Capture the cell that displays the provided text and extract its (X, Y) central coordinate. 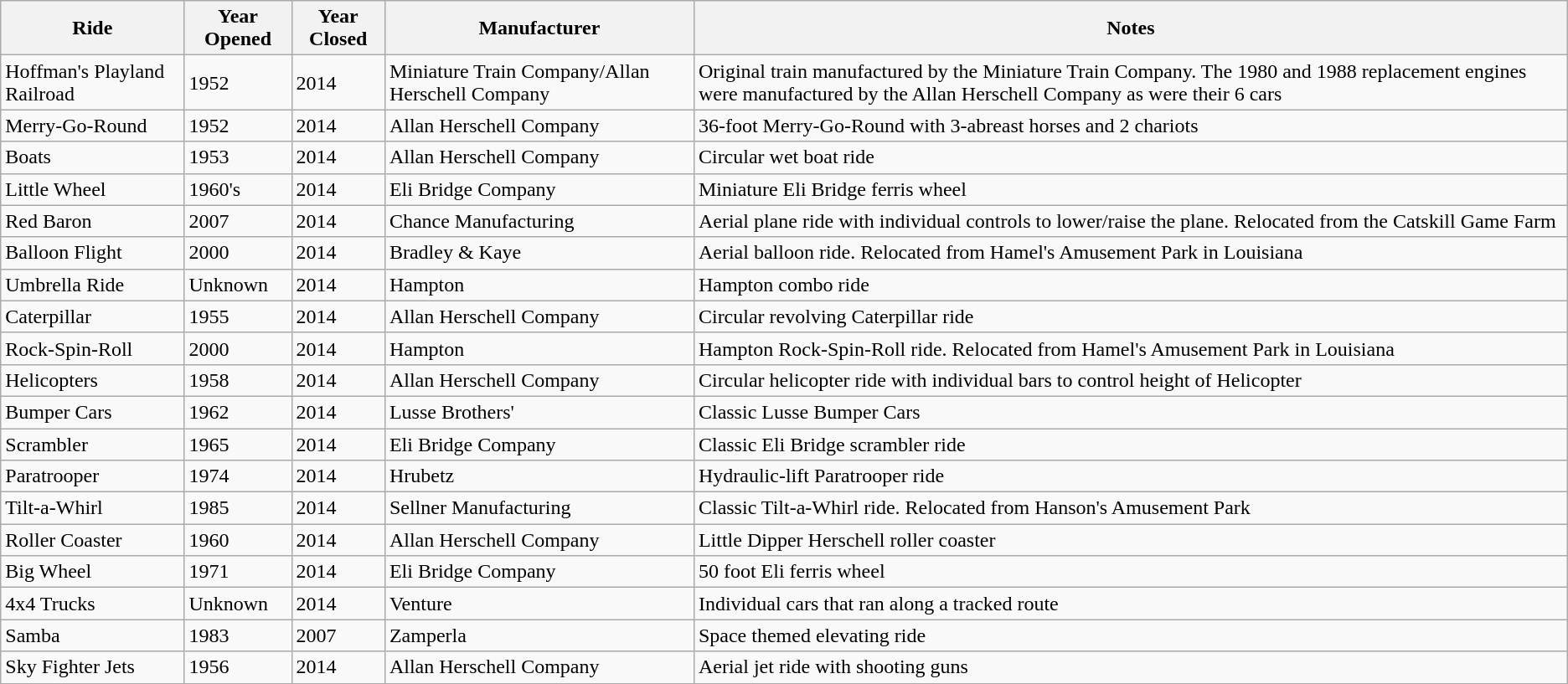
Aerial jet ride with shooting guns (1131, 667)
Bradley & Kaye (539, 253)
Zamperla (539, 635)
Balloon Flight (92, 253)
Individual cars that ran along a tracked route (1131, 604)
Hrubetz (539, 476)
1965 (238, 445)
Scrambler (92, 445)
1953 (238, 157)
Bumper Cars (92, 412)
1960's (238, 189)
Little Wheel (92, 189)
50 foot Eli ferris wheel (1131, 572)
Space themed elevating ride (1131, 635)
Miniature Eli Bridge ferris wheel (1131, 189)
Miniature Train Company/Allan Herschell Company (539, 82)
Classic Tilt-a-Whirl ride. Relocated from Hanson's Amusement Park (1131, 508)
Samba (92, 635)
Roller Coaster (92, 540)
Year Closed (338, 28)
Lusse Brothers' (539, 412)
Caterpillar (92, 316)
Little Dipper Herschell roller coaster (1131, 540)
Circular revolving Caterpillar ride (1131, 316)
1958 (238, 380)
1974 (238, 476)
1962 (238, 412)
Hampton Rock-Spin-Roll ride. Relocated from Hamel's Amusement Park in Louisiana (1131, 348)
Classic Eli Bridge scrambler ride (1131, 445)
Hampton combo ride (1131, 285)
Sellner Manufacturing (539, 508)
4x4 Trucks (92, 604)
36-foot Merry-Go-Round with 3-abreast horses and 2 chariots (1131, 126)
Hoffman's Playland Railroad (92, 82)
Classic Lusse Bumper Cars (1131, 412)
Helicopters (92, 380)
Umbrella Ride (92, 285)
Merry-Go-Round (92, 126)
Sky Fighter Jets (92, 667)
Year Opened (238, 28)
Tilt-a-Whirl (92, 508)
Boats (92, 157)
Aerial plane ride with individual controls to lower/raise the plane. Relocated from the Catskill Game Farm (1131, 221)
Venture (539, 604)
1971 (238, 572)
1955 (238, 316)
1960 (238, 540)
1985 (238, 508)
Circular wet boat ride (1131, 157)
Ride (92, 28)
Big Wheel (92, 572)
Circular helicopter ride with individual bars to control height of Helicopter (1131, 380)
Aerial balloon ride. Relocated from Hamel's Amusement Park in Louisiana (1131, 253)
Hydraulic-lift Paratrooper ride (1131, 476)
Chance Manufacturing (539, 221)
1983 (238, 635)
Manufacturer (539, 28)
Notes (1131, 28)
1956 (238, 667)
Paratrooper (92, 476)
Red Baron (92, 221)
Rock-Spin-Roll (92, 348)
